Return (X, Y) of the center of cell containing provided text 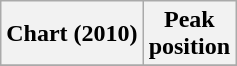
Peakposition (189, 34)
Chart (2010) (72, 34)
